Locate the cell with the specified text and output its (x, y) center coordinate. 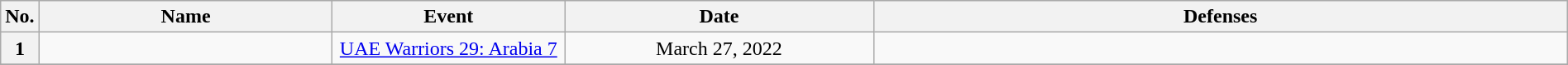
UAE Warriors 29: Arabia 7 (448, 48)
Name (185, 17)
No. (20, 17)
Defenses (1221, 17)
Event (448, 17)
Date (719, 17)
March 27, 2022 (719, 48)
1 (20, 48)
